Identify which cell holds the provided text, then report its (x, y) central coordinate. 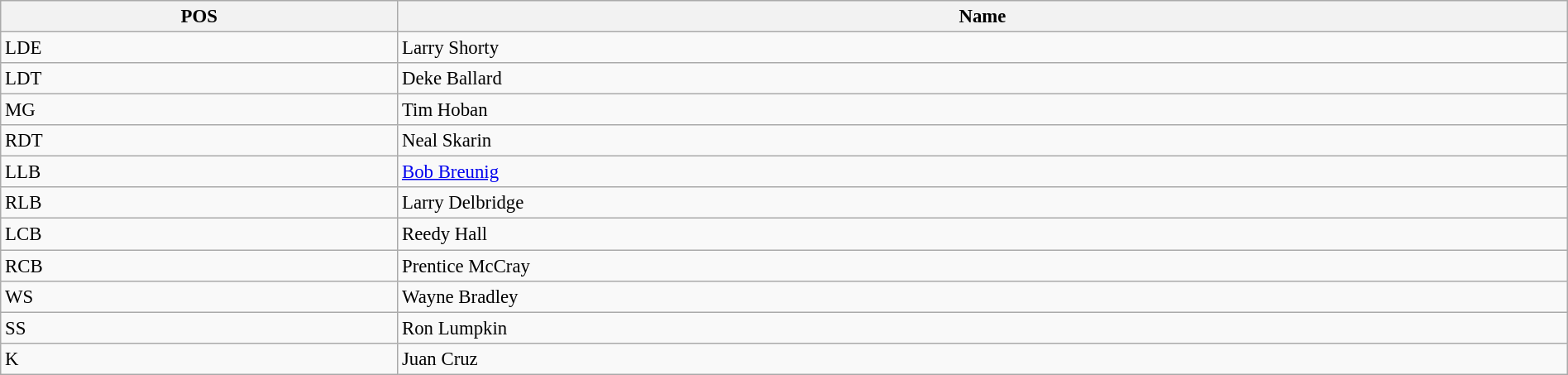
Deke Ballard (982, 79)
Prentice McCray (982, 266)
Reedy Hall (982, 234)
LDE (199, 48)
RDT (199, 141)
WS (199, 296)
POS (199, 17)
SS (199, 328)
RLB (199, 203)
MG (199, 110)
LCB (199, 234)
Tim Hoban (982, 110)
RCB (199, 266)
Ron Lumpkin (982, 328)
Wayne Bradley (982, 296)
Bob Breunig (982, 172)
LLB (199, 172)
Juan Cruz (982, 358)
Neal Skarin (982, 141)
Larry Delbridge (982, 203)
K (199, 358)
Larry Shorty (982, 48)
Name (982, 17)
LDT (199, 79)
